Determine the (x, y) coordinate at the center of the cell enclosing the given text.  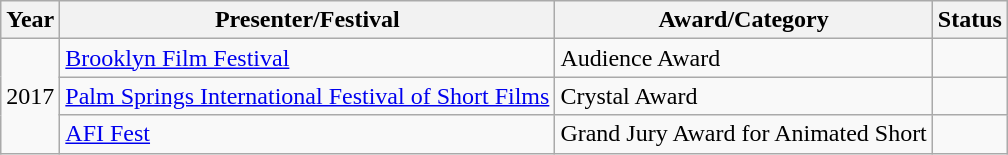
Audience Award (744, 58)
2017 (30, 96)
Palm Springs International Festival of Short Films (308, 96)
Award/Category (744, 20)
Status (970, 20)
Presenter/Festival (308, 20)
Crystal Award (744, 96)
Year (30, 20)
AFI Fest (308, 134)
Brooklyn Film Festival (308, 58)
Grand Jury Award for Animated Short (744, 134)
